Return [x, y] of the center of cell containing provided text 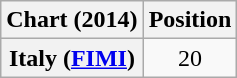
Chart (2014) [72, 20]
20 [190, 58]
Position [190, 20]
Italy (FIMI) [72, 58]
